Extract the [x, y] coordinate from the center of the cell holding the provided text.  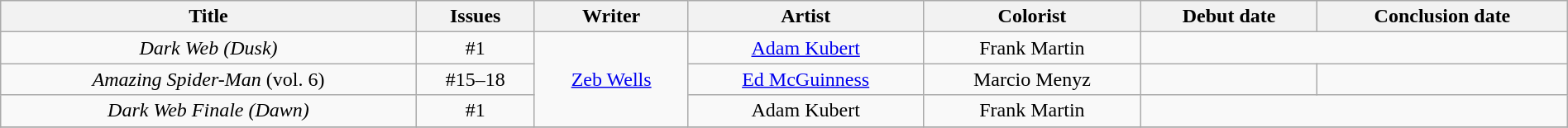
Debut date [1229, 17]
Writer [611, 17]
#15–18 [475, 79]
Conclusion date [1442, 17]
Ed McGuinness [806, 79]
Zeb Wells [611, 79]
Artist [806, 17]
Marcio Menyz [1032, 79]
Issues [475, 17]
Title [208, 17]
Dark Web Finale (Dawn) [208, 111]
Colorist [1032, 17]
Dark Web (Dusk) [208, 48]
Amazing Spider-Man (vol. 6) [208, 79]
